Locate the cell with the specified text and output its [X, Y] center coordinate. 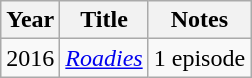
Year [30, 20]
Notes [199, 20]
1 episode [199, 58]
Title [104, 20]
2016 [30, 58]
Roadies [104, 58]
